Return (x, y) of the center of cell containing provided text 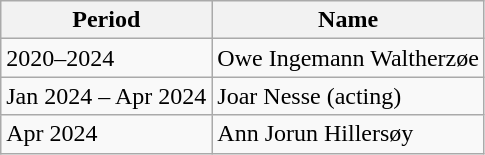
Name (348, 20)
Apr 2024 (106, 134)
Period (106, 20)
Ann Jorun Hillersøy (348, 134)
Joar Nesse (acting) (348, 96)
Owe Ingemann Waltherzøe (348, 58)
2020–2024 (106, 58)
Jan 2024 – Apr 2024 (106, 96)
